Capture the cell that displays the provided text and extract its [X, Y] central coordinate. 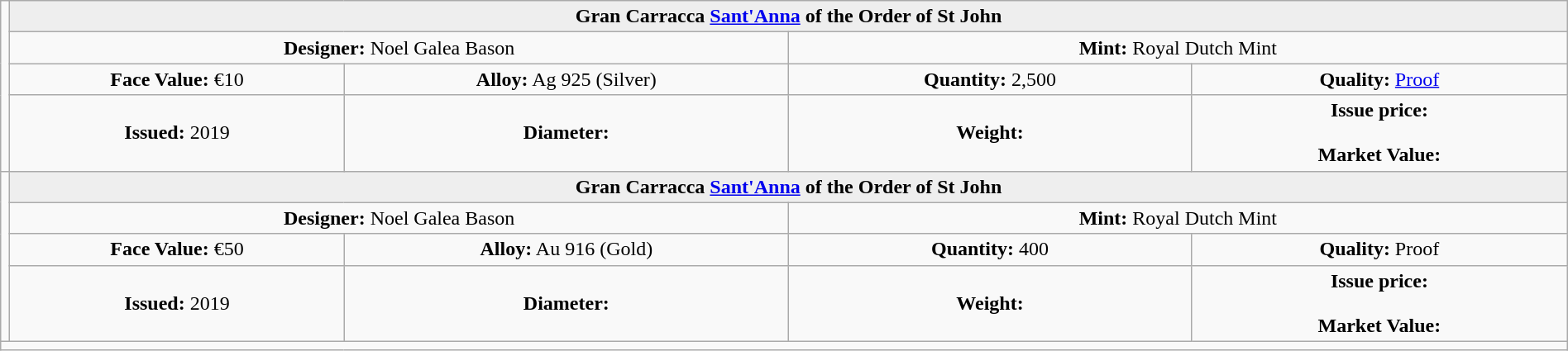
Alloy: Au 916 (Gold) [566, 249]
Quantity: 2,500 [989, 79]
Face Value: €10 [177, 79]
Face Value: €50 [177, 249]
Quantity: 400 [989, 249]
Alloy: Ag 925 (Silver) [566, 79]
